Extract the [x, y] coordinate from the center of the cell holding the provided text.  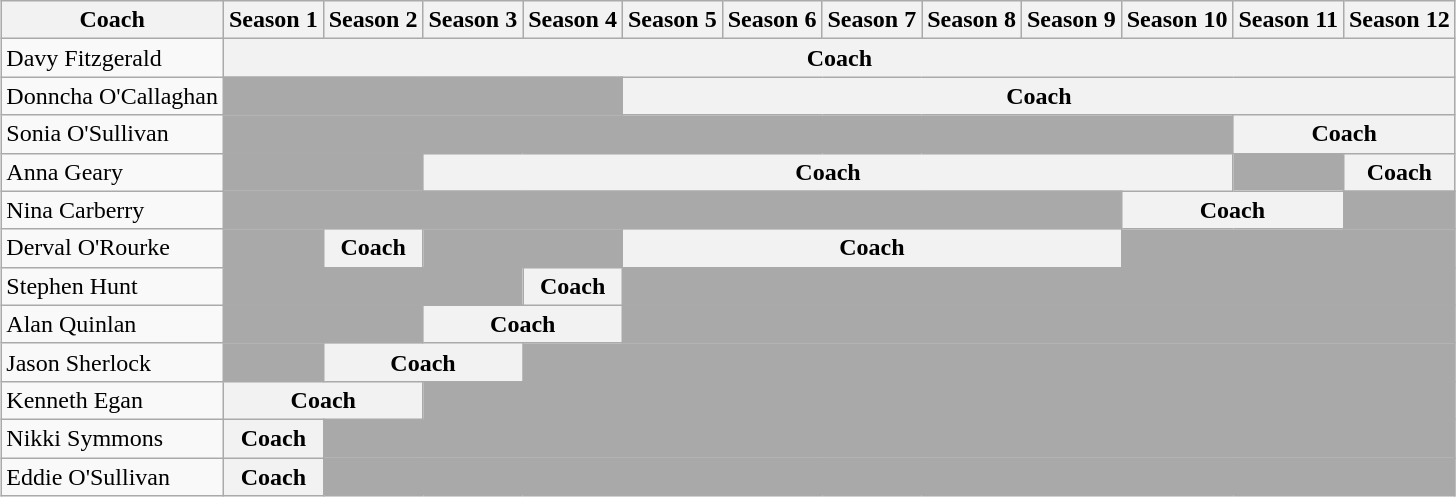
Season 6 [772, 20]
Anna Geary [112, 172]
Jason Sherlock [112, 362]
Nina Carberry [112, 210]
Season 12 [1399, 20]
Nikki Symmons [112, 438]
Sonia O'Sullivan [112, 134]
Season 4 [573, 20]
Donncha O'Callaghan [112, 96]
Season 3 [473, 20]
Season 1 [273, 20]
Eddie O'Sullivan [112, 477]
Davy Fitzgerald [112, 58]
Stephen Hunt [112, 286]
Season 8 [972, 20]
Alan Quinlan [112, 324]
Season 9 [1071, 20]
Season 11 [1288, 20]
Derval O'Rourke [112, 248]
Season 5 [672, 20]
Season 2 [373, 20]
Season 10 [1177, 20]
Kenneth Egan [112, 400]
Season 7 [872, 20]
